Return the [x, y] coordinate for the center point of the cell that contains the specified text.  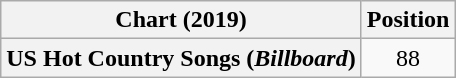
Chart (2019) [181, 20]
US Hot Country Songs (Billboard) [181, 58]
88 [408, 58]
Position [408, 20]
